Return the [x, y] coordinate for the center point of the cell that contains the specified text.  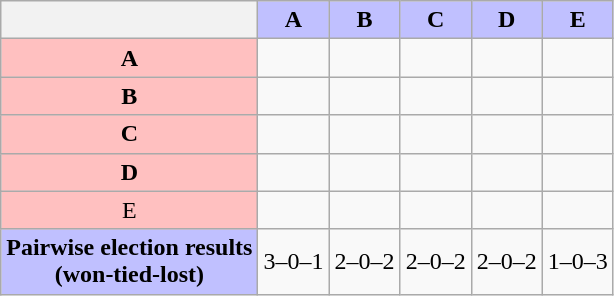
Pairwise election results(won-tied-lost) [130, 262]
1–0–3 [578, 262]
3–0–1 [294, 262]
